Identify which cell holds the provided text, then report its (x, y) central coordinate. 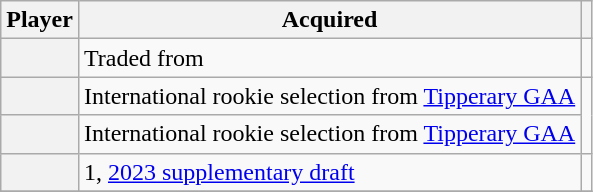
1, 2023 supplementary draft (329, 172)
Player (40, 20)
Acquired (329, 20)
Traded from (329, 58)
